For the text-containing cell, return its midpoint in [x, y] coordinate format. 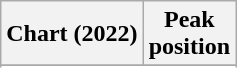
Peakposition [189, 34]
Chart (2022) [72, 34]
